Provide the [X, Y] coordinate of the cell's center where the given text is located.  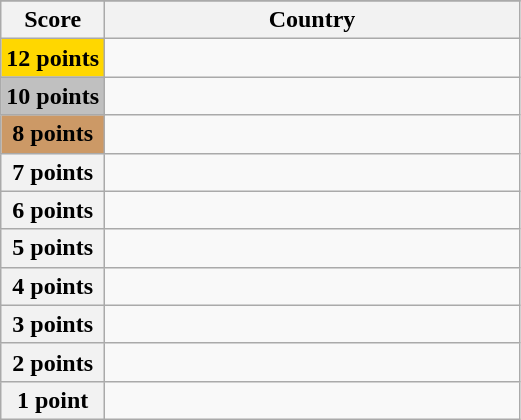
6 points [53, 210]
12 points [53, 58]
5 points [53, 248]
1 point [53, 400]
10 points [53, 96]
3 points [53, 324]
Score [53, 20]
Country [312, 20]
4 points [53, 286]
7 points [53, 172]
8 points [53, 134]
2 points [53, 362]
